Return (X, Y) of the center of cell containing provided text 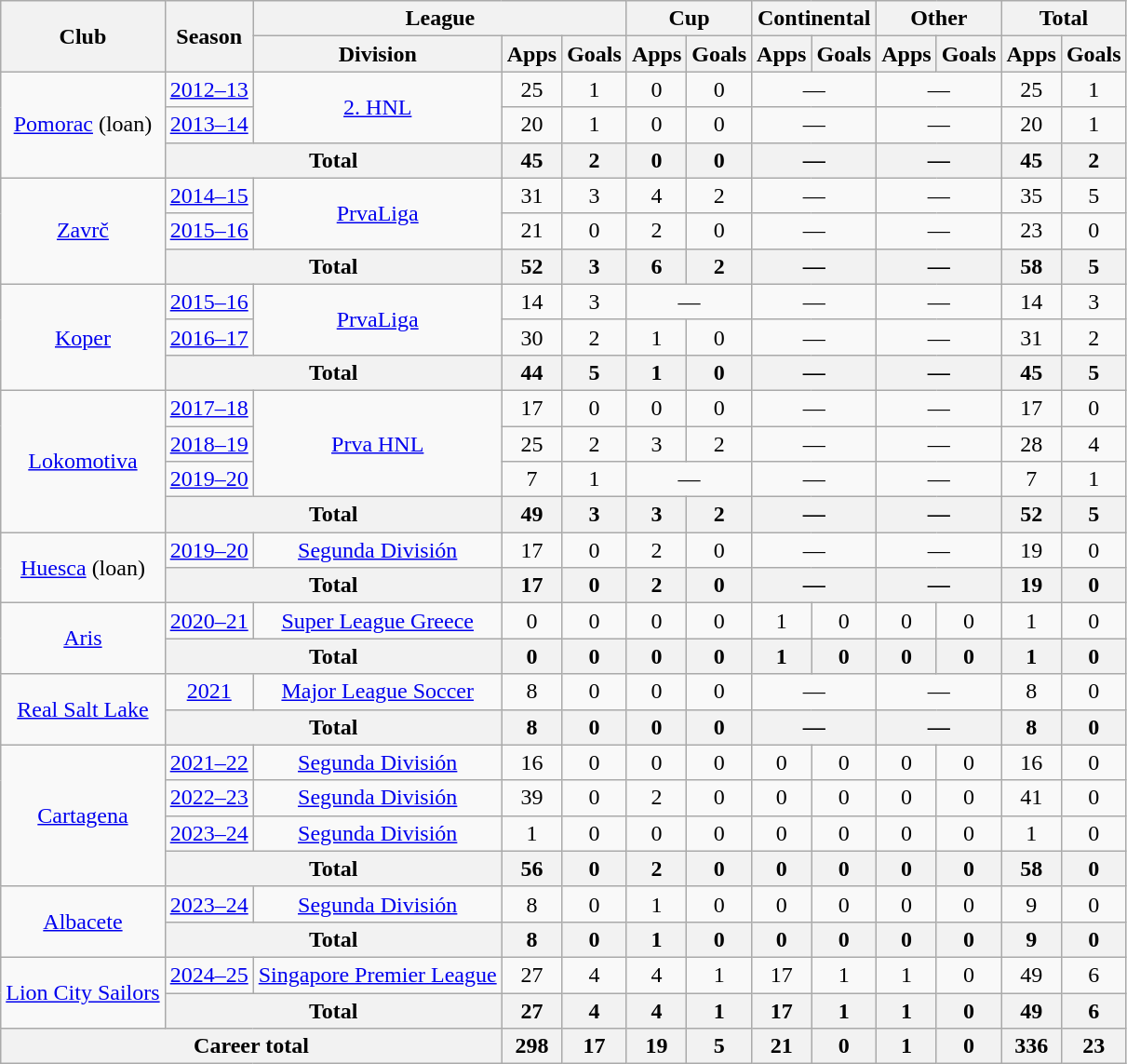
Career total (251, 1046)
Cartagena (83, 815)
28 (1031, 444)
Prva HNL (378, 443)
Major League Soccer (378, 692)
2021 (208, 692)
2018–19 (208, 444)
Season (208, 36)
44 (531, 372)
Zavrč (83, 231)
Albacete (83, 922)
2022–23 (208, 798)
30 (531, 337)
2017–18 (208, 408)
2016–17 (208, 337)
Other (939, 19)
2013–14 (208, 125)
Koper (83, 337)
56 (531, 869)
Huesca (loan) (83, 568)
Super League Greece (378, 621)
41 (1031, 798)
2020–21 (208, 621)
Lion City Sailors (83, 992)
2012–13 (208, 89)
298 (531, 1046)
35 (1031, 195)
Pomorac (loan) (83, 125)
2014–15 (208, 195)
League (439, 19)
2024–25 (208, 975)
2021–22 (208, 762)
Club (83, 36)
Real Salt Lake (83, 709)
39 (531, 798)
Singapore Premier League (378, 975)
336 (1031, 1046)
2. HNL (378, 107)
Aris (83, 639)
Continental (814, 19)
Division (378, 54)
Cup (689, 19)
Lokomotiva (83, 461)
